From the cell containing the given text, extract its center point as [X, Y] coordinate. 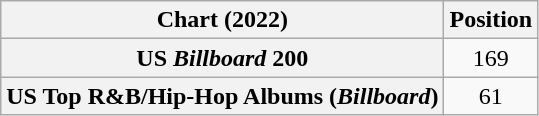
169 [491, 58]
US Top R&B/Hip-Hop Albums (Billboard) [222, 96]
Chart (2022) [222, 20]
Position [491, 20]
61 [491, 96]
US Billboard 200 [222, 58]
